Detect which cell encompasses the target text, then output its (X, Y) center coordinate. 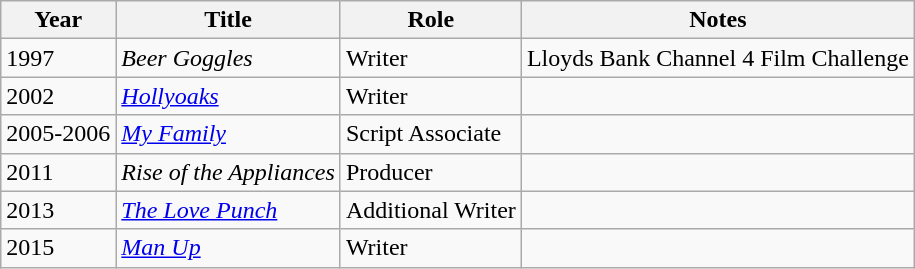
2002 (58, 96)
Producer (430, 172)
Script Associate (430, 134)
My Family (228, 134)
Man Up (228, 248)
Title (228, 20)
2011 (58, 172)
Hollyoaks (228, 96)
The Love Punch (228, 210)
Year (58, 20)
2015 (58, 248)
Beer Goggles (228, 58)
2013 (58, 210)
Role (430, 20)
Lloyds Bank Channel 4 Film Challenge (718, 58)
1997 (58, 58)
2005-2006 (58, 134)
Notes (718, 20)
Rise of the Appliances (228, 172)
Additional Writer (430, 210)
